Pinpoint the cell where the given text exists, returning its [x, y] midpoint coordinate. 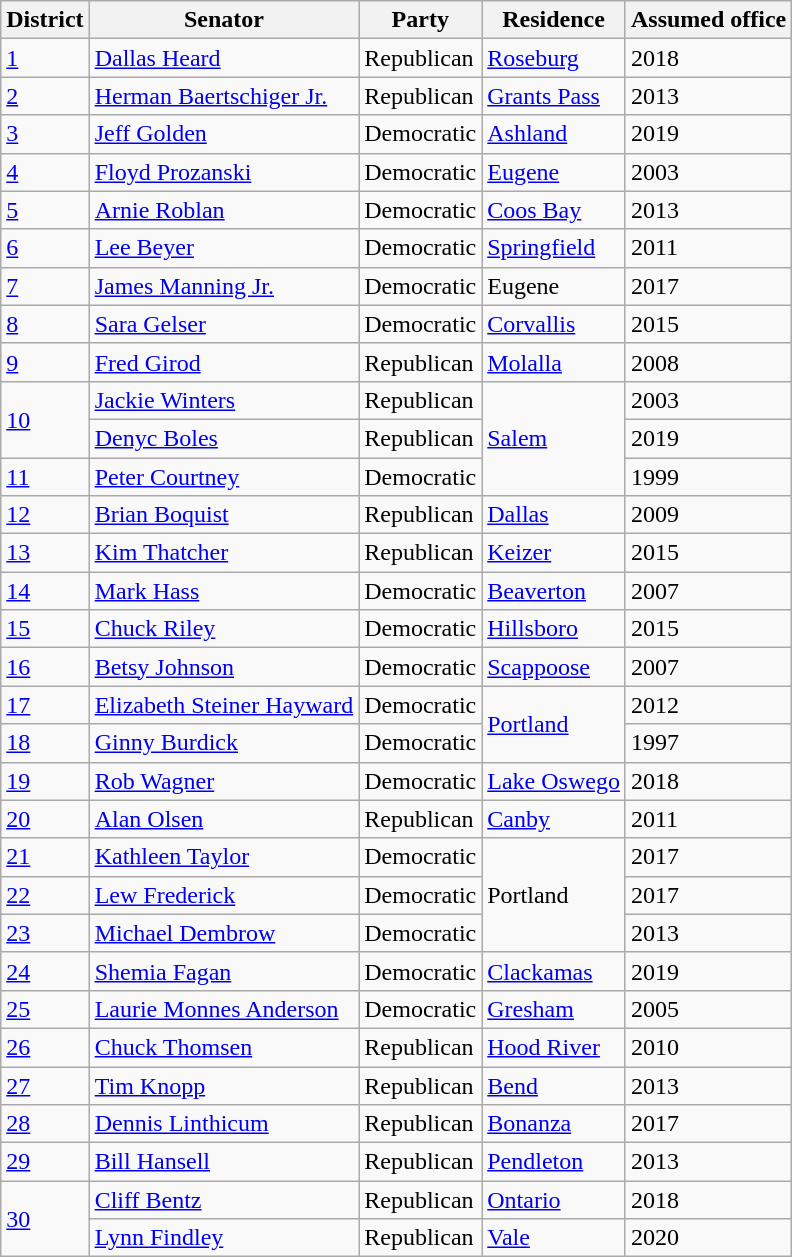
Chuck Thomsen [224, 1047]
29 [45, 1162]
20 [45, 819]
7 [45, 286]
Arnie Roblan [224, 210]
Lake Oswego [554, 781]
1 [45, 58]
Bonanza [554, 1124]
Tim Knopp [224, 1085]
Dallas [554, 515]
Shemia Fagan [224, 971]
Corvallis [554, 324]
30 [45, 1219]
Elizabeth Steiner Hayward [224, 705]
2010 [708, 1047]
Ashland [554, 134]
Residence [554, 20]
15 [45, 629]
1999 [708, 477]
Kim Thatcher [224, 553]
19 [45, 781]
Lee Beyer [224, 248]
5 [45, 210]
23 [45, 933]
2012 [708, 705]
District [45, 20]
Bend [554, 1085]
14 [45, 591]
11 [45, 477]
Alan Olsen [224, 819]
8 [45, 324]
Salem [554, 438]
27 [45, 1085]
Sara Gelser [224, 324]
Brian Boquist [224, 515]
Gresham [554, 1009]
Keizer [554, 553]
21 [45, 857]
28 [45, 1124]
Floyd Prozanski [224, 172]
Assumed office [708, 20]
17 [45, 705]
James Manning Jr. [224, 286]
2009 [708, 515]
Betsy Johnson [224, 667]
Denyc Boles [224, 438]
2 [45, 96]
10 [45, 419]
Ontario [554, 1200]
Jeff Golden [224, 134]
Beaverton [554, 591]
Lew Frederick [224, 895]
Kathleen Taylor [224, 857]
3 [45, 134]
22 [45, 895]
26 [45, 1047]
Chuck Riley [224, 629]
Senator [224, 20]
Michael Dembrow [224, 933]
18 [45, 743]
Hillsboro [554, 629]
Ginny Burdick [224, 743]
Hood River [554, 1047]
Springfield [554, 248]
2005 [708, 1009]
Dennis Linthicum [224, 1124]
Herman Baertschiger Jr. [224, 96]
Scappoose [554, 667]
Rob Wagner [224, 781]
25 [45, 1009]
Jackie Winters [224, 400]
4 [45, 172]
Bill Hansell [224, 1162]
6 [45, 248]
Peter Courtney [224, 477]
12 [45, 515]
Cliff Bentz [224, 1200]
Laurie Monnes Anderson [224, 1009]
1997 [708, 743]
Clackamas [554, 971]
Roseburg [554, 58]
2020 [708, 1238]
24 [45, 971]
Fred Girod [224, 362]
9 [45, 362]
Lynn Findley [224, 1238]
Molalla [554, 362]
Dallas Heard [224, 58]
13 [45, 553]
Grants Pass [554, 96]
Coos Bay [554, 210]
Party [420, 20]
16 [45, 667]
Mark Hass [224, 591]
Vale [554, 1238]
Pendleton [554, 1162]
Canby [554, 819]
2008 [708, 362]
